Detect which cell encompasses the target text, then output its [x, y] center coordinate. 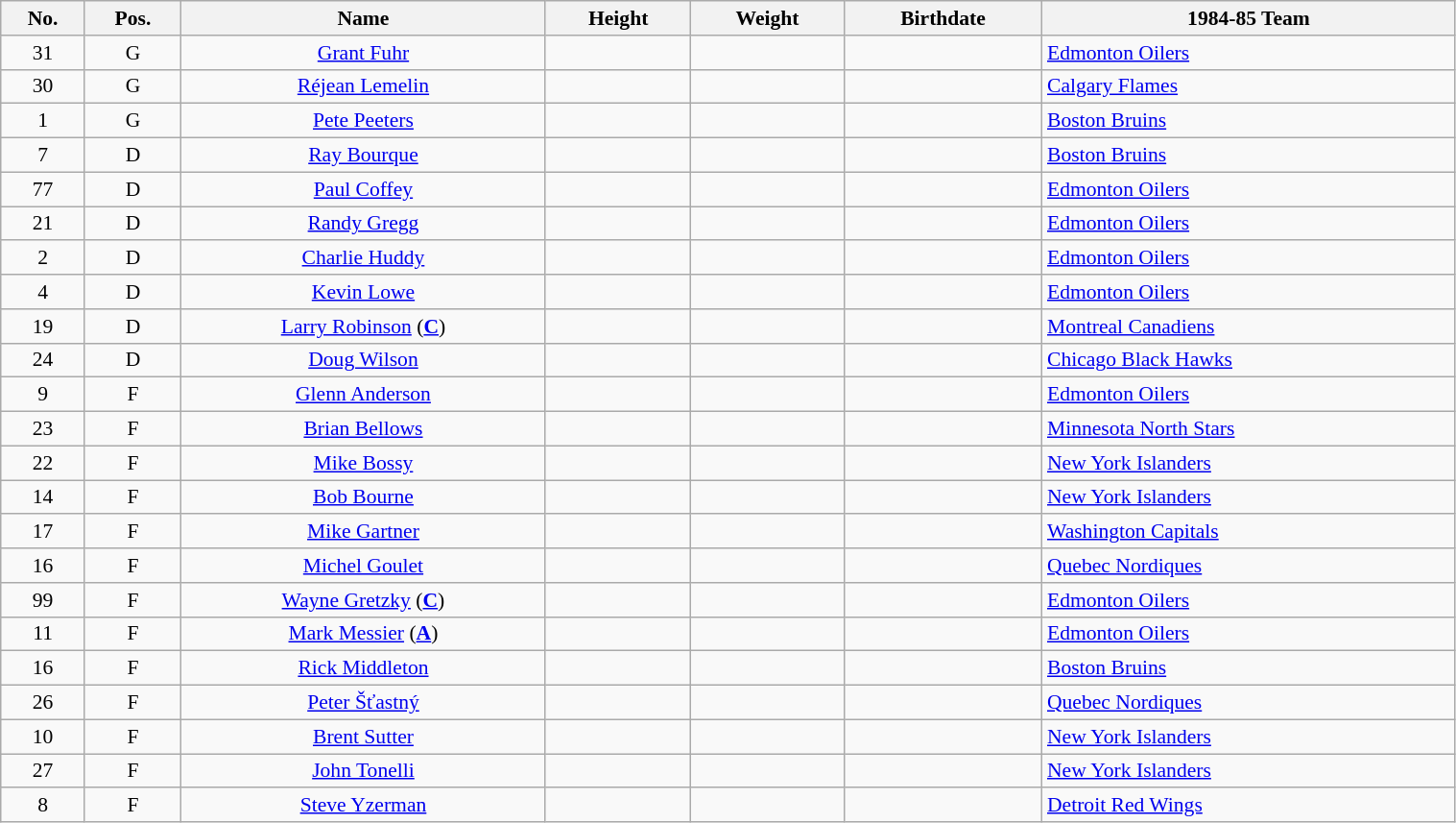
Birthdate [943, 18]
Glenn Anderson [364, 395]
Mark Messier (A) [364, 634]
Kevin Lowe [364, 292]
22 [43, 463]
Peter Šťastný [364, 703]
Mike Gartner [364, 532]
17 [43, 532]
Charlie Huddy [364, 258]
Michel Goulet [364, 566]
Brent Sutter [364, 737]
Bob Bourne [364, 497]
11 [43, 634]
Calgary Flames [1249, 86]
30 [43, 86]
Chicago Black Hawks [1249, 360]
27 [43, 771]
Washington Capitals [1249, 532]
Paul Coffey [364, 189]
2 [43, 258]
14 [43, 497]
Weight [768, 18]
9 [43, 395]
8 [43, 806]
Réjean Lemelin [364, 86]
Wayne Gretzky (C) [364, 600]
John Tonelli [364, 771]
4 [43, 292]
Pos. [132, 18]
99 [43, 600]
31 [43, 53]
Grant Fuhr [364, 53]
77 [43, 189]
Doug Wilson [364, 360]
10 [43, 737]
26 [43, 703]
Montreal Canadiens [1249, 327]
Height [618, 18]
21 [43, 224]
Detroit Red Wings [1249, 806]
23 [43, 429]
Pete Peeters [364, 121]
No. [43, 18]
Larry Robinson (C) [364, 327]
1 [43, 121]
Brian Bellows [364, 429]
7 [43, 156]
Steve Yzerman [364, 806]
Minnesota North Stars [1249, 429]
Rick Middleton [364, 668]
1984-85 Team [1249, 18]
Ray Bourque [364, 156]
19 [43, 327]
Mike Bossy [364, 463]
Randy Gregg [364, 224]
Name [364, 18]
24 [43, 360]
